Output the (x, y) coordinate of the center of the cell containing the given text.  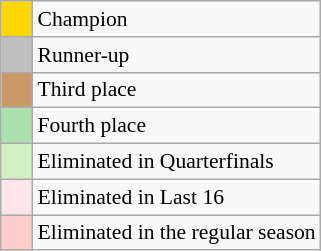
Fourth place (176, 126)
Eliminated in Quarterfinals (176, 162)
Eliminated in the regular season (176, 233)
Champion (176, 19)
Eliminated in Last 16 (176, 197)
Runner-up (176, 55)
Third place (176, 90)
